Determine the [X, Y] coordinate at the center of the cell enclosing the given text.  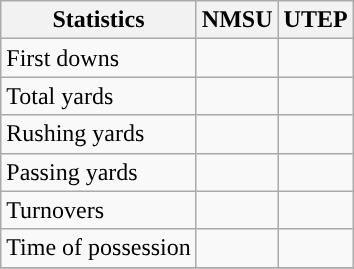
UTEP [316, 20]
Total yards [99, 96]
Passing yards [99, 172]
Turnovers [99, 210]
First downs [99, 58]
Rushing yards [99, 134]
NMSU [237, 20]
Time of possession [99, 248]
Statistics [99, 20]
